Return [X, Y] of the center of cell containing provided text 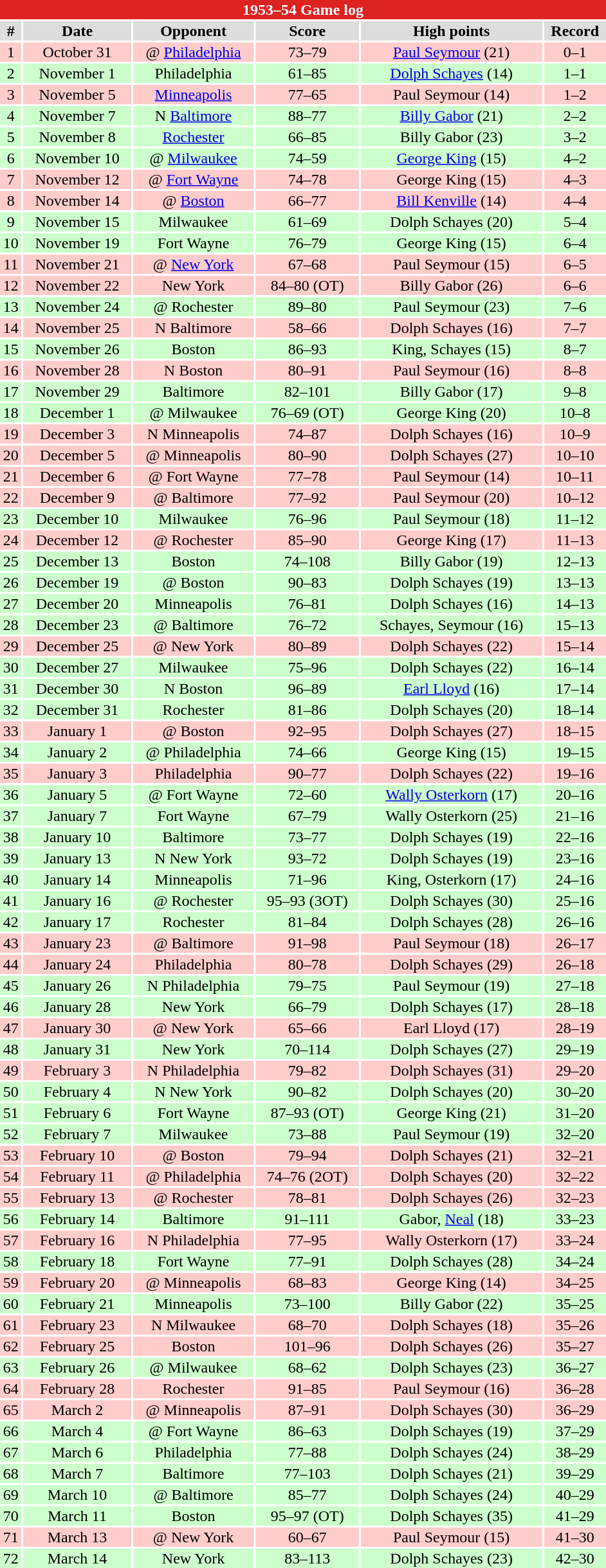
Dolph Schayes (31) [452, 1070]
December 19 [77, 582]
December 9 [77, 498]
87–93 (OT) [308, 1113]
15–14 [575, 646]
14 [11, 328]
91–98 [308, 943]
32–20 [575, 1134]
79–75 [308, 986]
62 [11, 1346]
2–2 [575, 116]
67–79 [308, 816]
28 [11, 625]
64 [11, 1389]
N Milwaukee [194, 1325]
10–11 [575, 476]
81–84 [308, 922]
November 12 [77, 179]
23–16 [575, 858]
7–7 [575, 328]
36–28 [575, 1389]
November 1 [77, 73]
56 [11, 1219]
26–16 [575, 922]
December 10 [77, 519]
36–29 [575, 1410]
Dolph Schayes (17) [452, 1007]
87–91 [308, 1410]
19–16 [575, 773]
93–72 [308, 858]
4–2 [575, 158]
Paul Seymour (23) [452, 307]
26–17 [575, 943]
24–16 [575, 879]
22 [11, 498]
February 3 [77, 1070]
14–13 [575, 604]
41–29 [575, 1516]
65–66 [308, 1028]
18–15 [575, 731]
6–6 [575, 285]
74–87 [308, 434]
73–88 [308, 1134]
10–9 [575, 434]
6–4 [575, 243]
Score [308, 31]
February 23 [77, 1325]
12–13 [575, 561]
54 [11, 1176]
85–90 [308, 540]
69 [11, 1495]
83–113 [308, 1558]
Date [77, 31]
42–30 [575, 1558]
78–81 [308, 1198]
80–78 [308, 964]
6–5 [575, 264]
9–8 [575, 392]
8–7 [575, 349]
48 [11, 1049]
67–68 [308, 264]
31–20 [575, 1113]
82–101 [308, 392]
43 [11, 943]
38 [11, 837]
41 [11, 901]
66–79 [308, 1007]
68 [11, 1473]
60 [11, 1304]
December 1 [77, 413]
89–80 [308, 307]
March 11 [77, 1516]
January 1 [77, 731]
13–13 [575, 582]
King, Osterkorn (17) [452, 879]
March 13 [77, 1537]
35–25 [575, 1304]
67 [11, 1452]
December 12 [77, 540]
21 [11, 476]
63 [11, 1367]
Earl Lloyd (17) [452, 1028]
59 [11, 1283]
Earl Lloyd (16) [452, 689]
34 [11, 752]
February 4 [77, 1092]
25 [11, 561]
91–85 [308, 1389]
December 6 [77, 476]
January 5 [77, 795]
10–12 [575, 498]
November 26 [77, 349]
January 23 [77, 943]
77–103 [308, 1473]
61–85 [308, 73]
8 [11, 201]
76–72 [308, 625]
26 [11, 582]
32–21 [575, 1155]
November 15 [77, 222]
68–70 [308, 1325]
40–29 [575, 1495]
26–18 [575, 964]
6 [11, 158]
32–23 [575, 1198]
84–80 (OT) [308, 285]
90–77 [308, 773]
39 [11, 858]
March 10 [77, 1495]
January 14 [77, 879]
November 10 [77, 158]
81–86 [308, 710]
37 [11, 816]
N Minneapolis [194, 434]
28–19 [575, 1028]
4–3 [575, 179]
74–108 [308, 561]
Dolph Schayes (14) [452, 73]
65 [11, 1410]
November 21 [77, 264]
January 7 [77, 816]
46 [11, 1007]
95–93 (3OT) [308, 901]
November 24 [77, 307]
29 [11, 646]
76–69 (OT) [308, 413]
9 [11, 222]
18 [11, 413]
November 7 [77, 116]
38–29 [575, 1452]
4–4 [575, 201]
33–24 [575, 1240]
21–16 [575, 816]
January 28 [77, 1007]
February 6 [77, 1113]
52 [11, 1134]
20–16 [575, 795]
George King (17) [452, 540]
49 [11, 1070]
February 20 [77, 1283]
March 7 [77, 1473]
January 10 [77, 837]
77–65 [308, 95]
December 30 [77, 689]
70–114 [308, 1049]
George King (21) [452, 1113]
October 31 [77, 52]
17 [11, 392]
76–81 [308, 604]
74–59 [308, 158]
74–66 [308, 752]
1–2 [575, 95]
17–14 [575, 689]
Opponent [194, 31]
January 17 [77, 922]
76–79 [308, 243]
23 [11, 519]
50 [11, 1092]
72–60 [308, 795]
77–92 [308, 498]
90–82 [308, 1092]
86–63 [308, 1431]
December 31 [77, 710]
35 [11, 773]
11 [11, 264]
25–16 [575, 901]
Billy Gabor (23) [452, 137]
92–95 [308, 731]
February 25 [77, 1346]
Dolph Schayes (18) [452, 1325]
0–1 [575, 52]
16–14 [575, 667]
# [11, 31]
80–91 [308, 370]
31 [11, 689]
75–96 [308, 667]
January 24 [77, 964]
February 11 [77, 1176]
11–13 [575, 540]
71 [11, 1537]
February 14 [77, 1219]
5–4 [575, 222]
27 [11, 604]
7 [11, 179]
27–18 [575, 986]
5 [11, 137]
1–1 [575, 73]
February 28 [77, 1389]
Dolph Schayes (29) [452, 964]
January 31 [77, 1049]
71–96 [308, 879]
8–8 [575, 370]
1953–54 Game log [303, 10]
80–89 [308, 646]
77–88 [308, 1452]
42 [11, 922]
57 [11, 1240]
79–82 [308, 1070]
28–18 [575, 1007]
December 13 [77, 561]
77–91 [308, 1261]
February 7 [77, 1134]
Gabor, Neal (18) [452, 1219]
68–62 [308, 1367]
73–79 [308, 52]
96–89 [308, 689]
30 [11, 667]
January 2 [77, 752]
88–77 [308, 116]
March 14 [77, 1558]
November 29 [77, 392]
58 [11, 1261]
13 [11, 307]
Paul Seymour (20) [452, 498]
35–27 [575, 1346]
53 [11, 1155]
February 16 [77, 1240]
24 [11, 540]
Dolph Schayes (35) [452, 1516]
30–20 [575, 1092]
November 25 [77, 328]
George King (14) [452, 1283]
73–77 [308, 837]
Billy Gabor (17) [452, 392]
39–29 [575, 1473]
66–85 [308, 137]
November 28 [77, 370]
December 25 [77, 646]
January 13 [77, 858]
10 [11, 243]
95–97 (OT) [308, 1516]
77–78 [308, 476]
60–67 [308, 1537]
41–30 [575, 1537]
51 [11, 1113]
19–15 [575, 752]
45 [11, 986]
18–14 [575, 710]
58–66 [308, 328]
34–25 [575, 1283]
20 [11, 455]
Billy Gabor (22) [452, 1304]
Billy Gabor (21) [452, 116]
December 5 [77, 455]
47 [11, 1028]
40 [11, 879]
72 [11, 1558]
George King (20) [452, 413]
Billy Gabor (19) [452, 561]
33 [11, 731]
Schayes, Seymour (16) [452, 625]
79–94 [308, 1155]
Wally Osterkorn (25) [452, 816]
December 20 [77, 604]
February 13 [77, 1198]
44 [11, 964]
37–29 [575, 1431]
2 [11, 73]
November 5 [77, 95]
High points [452, 31]
101–96 [308, 1346]
80–90 [308, 455]
22–16 [575, 837]
February 10 [77, 1155]
November 22 [77, 285]
61–69 [308, 222]
10–8 [575, 413]
February 26 [77, 1367]
29–19 [575, 1049]
March 2 [77, 1410]
12 [11, 285]
November 19 [77, 243]
70 [11, 1516]
Bill Kenville (14) [452, 201]
33–23 [575, 1219]
3–2 [575, 137]
32–22 [575, 1176]
4 [11, 116]
King, Schayes (15) [452, 349]
19 [11, 434]
3 [11, 95]
15–13 [575, 625]
32 [11, 710]
January 30 [77, 1028]
34–24 [575, 1261]
Paul Seymour (21) [452, 52]
77–95 [308, 1240]
91–111 [308, 1219]
35–26 [575, 1325]
March 4 [77, 1431]
1 [11, 52]
7–6 [575, 307]
29–20 [575, 1070]
November 8 [77, 137]
73–100 [308, 1304]
55 [11, 1198]
61 [11, 1325]
74–78 [308, 179]
February 21 [77, 1304]
January 16 [77, 901]
16 [11, 370]
11–12 [575, 519]
January 3 [77, 773]
86–93 [308, 349]
November 14 [77, 201]
36 [11, 795]
January 26 [77, 986]
90–83 [308, 582]
68–83 [308, 1283]
Billy Gabor (26) [452, 285]
December 3 [77, 434]
December 27 [77, 667]
36–27 [575, 1367]
February 18 [77, 1261]
66 [11, 1431]
10–10 [575, 455]
76–96 [308, 519]
15 [11, 349]
December 23 [77, 625]
Record [575, 31]
March 6 [77, 1452]
66–77 [308, 201]
85–77 [308, 1495]
74–76 (2OT) [308, 1176]
